Provide the [X, Y] coordinate of the cell's center where the given text is located.  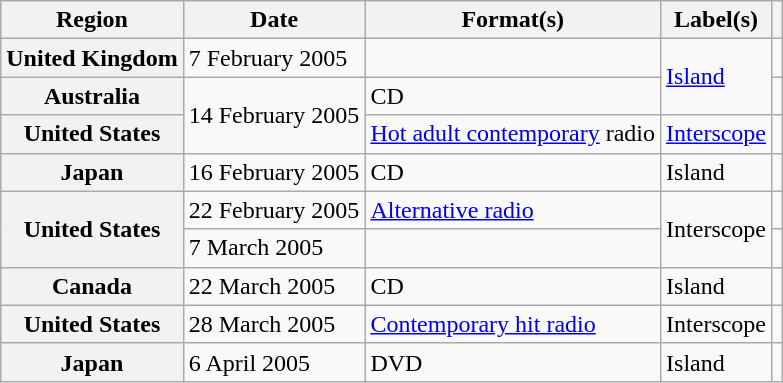
DVD [513, 362]
7 March 2005 [274, 248]
16 February 2005 [274, 172]
22 March 2005 [274, 286]
14 February 2005 [274, 115]
Australia [92, 96]
Region [92, 20]
Label(s) [716, 20]
Hot adult contemporary radio [513, 134]
Format(s) [513, 20]
Canada [92, 286]
Contemporary hit radio [513, 324]
6 April 2005 [274, 362]
Alternative radio [513, 210]
Date [274, 20]
7 February 2005 [274, 58]
28 March 2005 [274, 324]
United Kingdom [92, 58]
22 February 2005 [274, 210]
